For the text-containing cell, return its midpoint in (x, y) coordinate format. 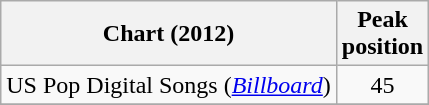
45 (382, 85)
Peakposition (382, 34)
US Pop Digital Songs (Billboard) (169, 85)
Chart (2012) (169, 34)
